Identify which cell holds the provided text, then report its (X, Y) central coordinate. 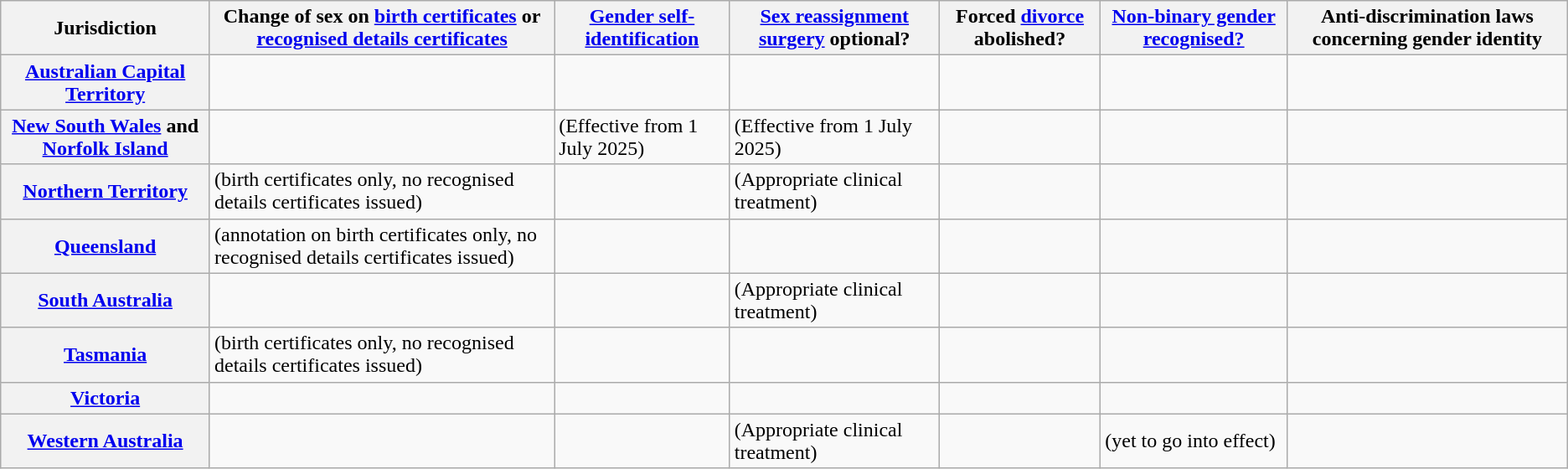
(annotation on birth certificates only, no recognised details certificates issued) (382, 246)
Queensland (106, 246)
New South Wales and Norfolk Island (106, 137)
Australian Capital Territory (106, 82)
Sex reassignment surgery optional? (834, 28)
Non-binary gender recognised? (1194, 28)
Change of sex on birth certificates or recognised details certificates (382, 28)
Anti-discrimination laws concerning gender identity (1427, 28)
Jurisdiction (106, 28)
Tasmania (106, 355)
(yet to go into effect) (1194, 441)
Northern Territory (106, 191)
Western Australia (106, 441)
Victoria (106, 398)
South Australia (106, 300)
Gender self-identification (642, 28)
Forced divorce abolished? (1019, 28)
